For the text-containing cell, return its midpoint in [X, Y] coordinate format. 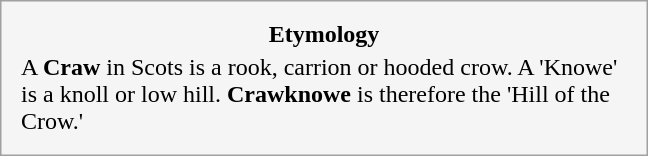
A Craw in Scots is a rook, carrion or hooded crow. A 'Knowe' is a knoll or low hill. Crawknowe is therefore the 'Hill of the Crow.' [324, 94]
Etymology [324, 35]
